Return (X, Y) of the center of cell containing provided text 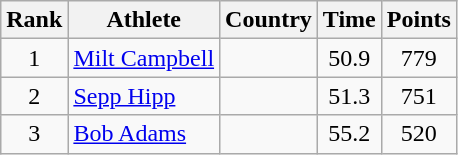
779 (418, 58)
55.2 (349, 134)
Country (269, 20)
Athlete (144, 20)
Sepp Hipp (144, 96)
Points (418, 20)
Rank (34, 20)
2 (34, 96)
751 (418, 96)
3 (34, 134)
Bob Adams (144, 134)
Milt Campbell (144, 58)
51.3 (349, 96)
50.9 (349, 58)
1 (34, 58)
520 (418, 134)
Time (349, 20)
